Detect which cell encompasses the target text, then output its [x, y] center coordinate. 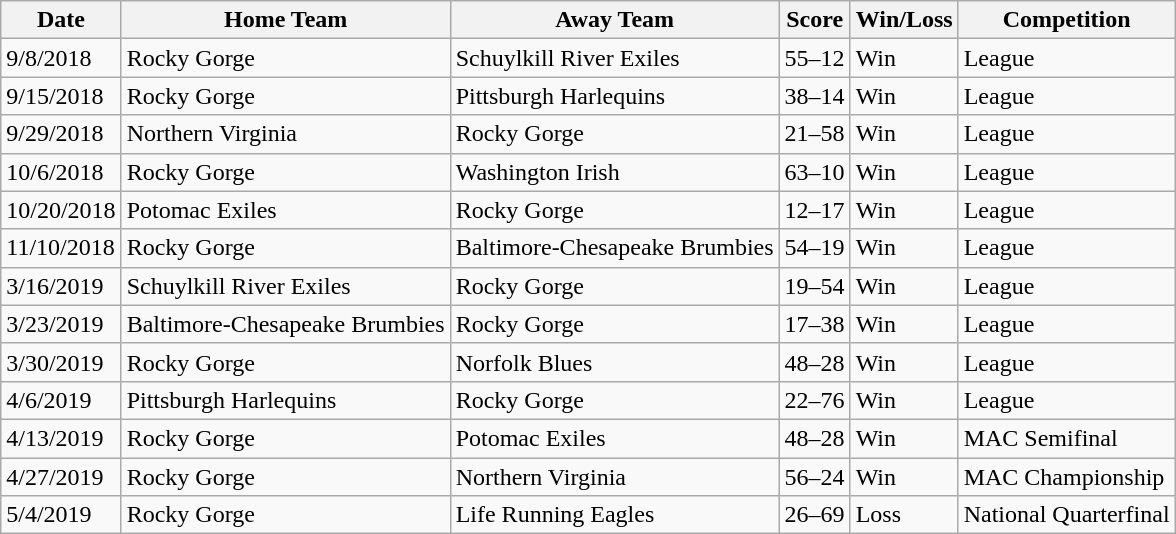
Win/Loss [904, 20]
17–38 [814, 324]
10/6/2018 [61, 172]
3/30/2019 [61, 362]
11/10/2018 [61, 248]
Competition [1066, 20]
5/4/2019 [61, 515]
26–69 [814, 515]
Loss [904, 515]
54–19 [814, 248]
9/15/2018 [61, 96]
4/13/2019 [61, 438]
MAC Semifinal [1066, 438]
MAC Championship [1066, 477]
19–54 [814, 286]
38–14 [814, 96]
55–12 [814, 58]
21–58 [814, 134]
Score [814, 20]
12–17 [814, 210]
Home Team [286, 20]
56–24 [814, 477]
9/29/2018 [61, 134]
Washington Irish [614, 172]
4/6/2019 [61, 400]
22–76 [814, 400]
Norfolk Blues [614, 362]
63–10 [814, 172]
3/16/2019 [61, 286]
Life Running Eagles [614, 515]
3/23/2019 [61, 324]
National Quarterfinal [1066, 515]
9/8/2018 [61, 58]
Away Team [614, 20]
4/27/2019 [61, 477]
Date [61, 20]
10/20/2018 [61, 210]
